From the cell containing the given text, extract its center point as [X, Y] coordinate. 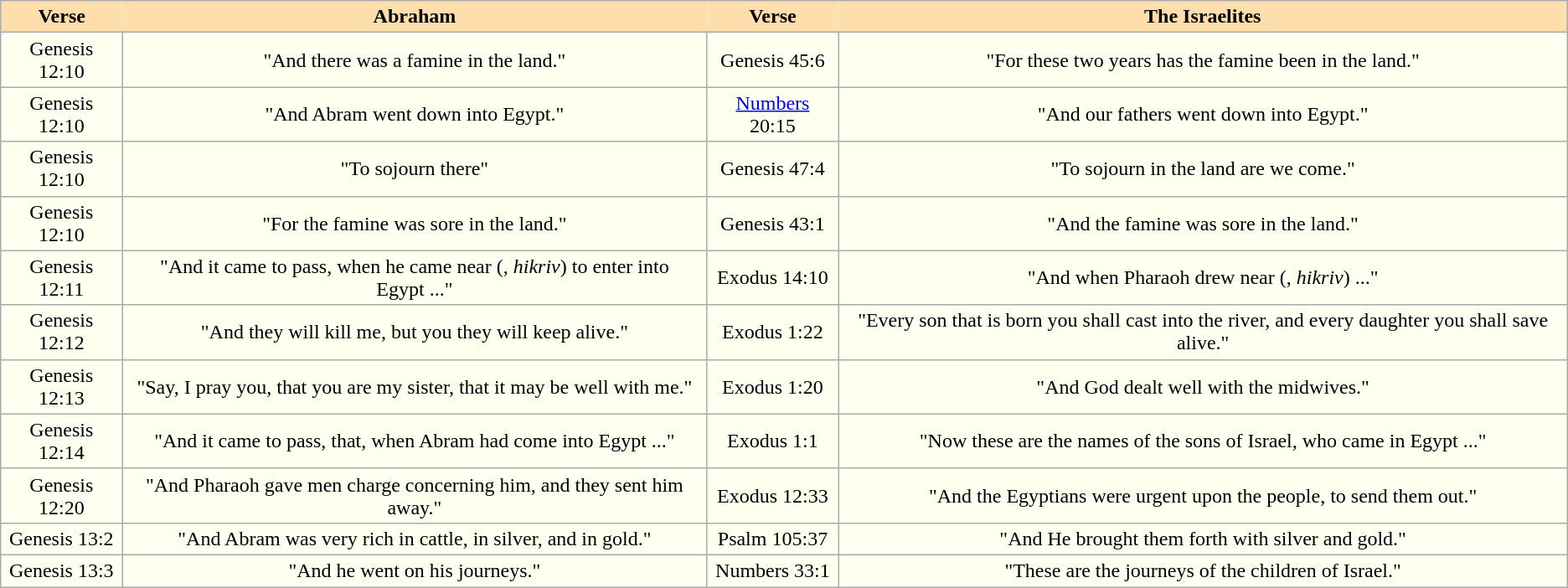
Genesis 13:3 [62, 570]
"To sojourn there" [415, 169]
"These are the journeys of the children of Israel." [1203, 570]
"Now these are the names of the sons of Israel, who came in Egypt ..." [1203, 441]
"And he went on his journeys." [415, 570]
Abraham [415, 17]
"To sojourn in the land are we come." [1203, 169]
Exodus 1:1 [772, 441]
Exodus 14:10 [772, 278]
Genesis 13:2 [62, 539]
"And Abram was very rich in cattle, in silver, and in gold." [415, 539]
The Israelites [1203, 17]
"Say, I pray you, that you are my sister, that it may be well with me." [415, 387]
"For these two years has the famine been in the land." [1203, 60]
Exodus 12:33 [772, 496]
"And when Pharaoh drew near (, hikriv) ..." [1203, 278]
"For the famine was sore in the land." [415, 223]
"And the Egyptians were urgent upon the people, to send them out." [1203, 496]
"And Pharaoh gave men charge concerning him, and they sent him away." [415, 496]
"And they will kill me, but you they will keep alive." [415, 332]
"And it came to pass, when he came near (, hikriv) to enter into Egypt ..." [415, 278]
Exodus 1:20 [772, 387]
Genesis 12:12 [62, 332]
"And our fathers went down into Egypt." [1203, 114]
"And it came to pass, that, when Abram had come into Egypt ..." [415, 441]
Exodus 1:22 [772, 332]
Psalm 105:37 [772, 539]
"And Abram went down into Egypt." [415, 114]
Genesis 12:20 [62, 496]
Numbers 20:15 [772, 114]
Genesis 47:4 [772, 169]
"And the famine was sore in the land." [1203, 223]
"And God dealt well with the midwives." [1203, 387]
Genesis 12:11 [62, 278]
Numbers 33:1 [772, 570]
Genesis 12:13 [62, 387]
"And there was a famine in the land." [415, 60]
Genesis 43:1 [772, 223]
Genesis 45:6 [772, 60]
Genesis 12:14 [62, 441]
"And He brought them forth with silver and gold." [1203, 539]
"Every son that is born you shall cast into the river, and every daughter you shall save alive." [1203, 332]
